Determine the [x, y] coordinate at the center of the cell enclosing the given text.  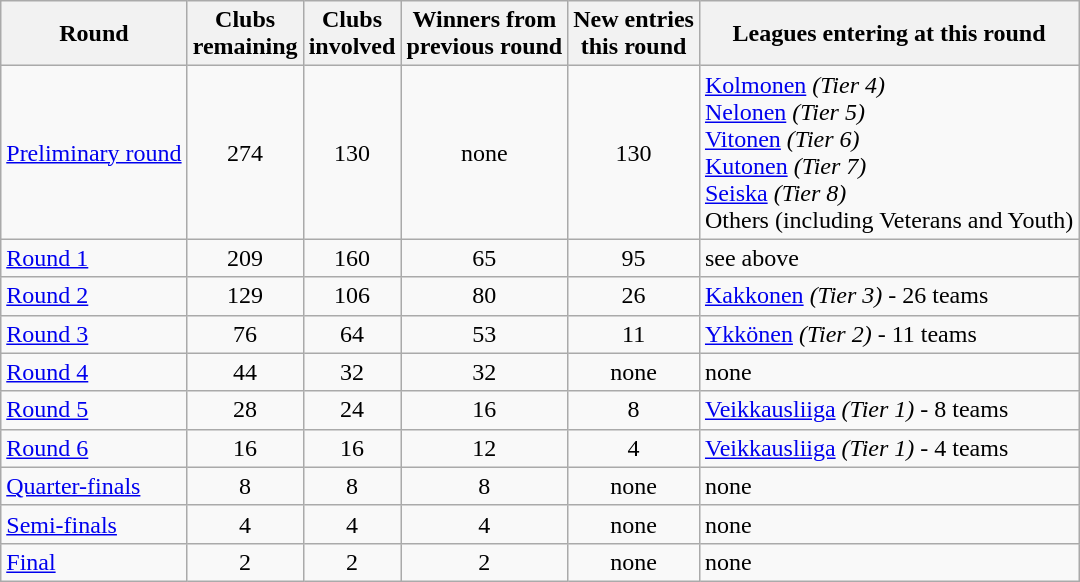
76 [245, 334]
44 [245, 372]
160 [352, 258]
274 [245, 152]
New entriesthis round [634, 34]
26 [634, 296]
Round 2 [94, 296]
64 [352, 334]
Quarter-finals [94, 486]
Round 6 [94, 448]
Kolmonen (Tier 4)Nelonen (Tier 5)Vitonen (Tier 6)Kutonen (Tier 7)Seiska (Tier 8)Others (including Veterans and Youth) [888, 152]
65 [484, 258]
129 [245, 296]
Ykkönen (Tier 2) - 11 teams [888, 334]
Winners fromprevious round [484, 34]
24 [352, 410]
Round [94, 34]
Round 4 [94, 372]
Round 5 [94, 410]
12 [484, 448]
Final [94, 562]
Kakkonen (Tier 3) - 26 teams [888, 296]
28 [245, 410]
95 [634, 258]
Leagues entering at this round [888, 34]
Round 1 [94, 258]
11 [634, 334]
106 [352, 296]
Round 3 [94, 334]
53 [484, 334]
Clubsinvolved [352, 34]
see above [888, 258]
Clubsremaining [245, 34]
Preliminary round [94, 152]
80 [484, 296]
Semi-finals [94, 524]
Veikkausliiga (Tier 1) - 4 teams [888, 448]
Veikkausliiga (Tier 1) - 8 teams [888, 410]
209 [245, 258]
